Capture the cell that displays the provided text and extract its [X, Y] central coordinate. 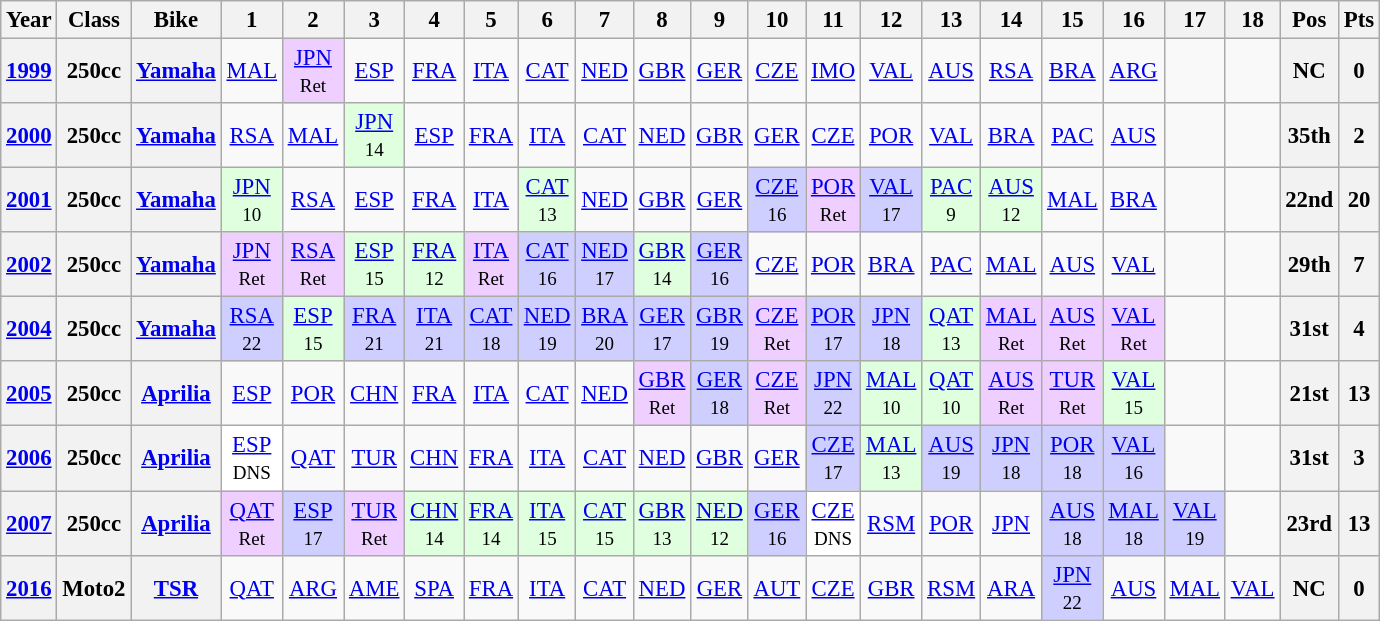
Pos [1310, 20]
NED19 [546, 330]
ARA [1010, 588]
RSA22 [252, 330]
ESPDNS [252, 458]
10 [776, 20]
POR 18 [1072, 458]
AUS Ret [1010, 394]
18 [1252, 20]
1 [252, 20]
JPN 18 [1010, 458]
FRA14 [492, 524]
QAT13 [952, 330]
MAL 13 [892, 458]
FRA21 [374, 330]
CZE16 [776, 200]
8 [662, 20]
GBR19 [720, 330]
AUS18 [1072, 524]
CAT15 [604, 524]
2002 [29, 264]
TUR Ret [1072, 394]
5 [492, 20]
JPN18 [892, 330]
TUR [374, 458]
23rd [1310, 524]
AME [374, 588]
CZERet [776, 330]
CZEDNS [834, 524]
29th [1310, 264]
2005 [29, 394]
JPN10 [252, 200]
BRA20 [604, 330]
RSARet [312, 264]
Bike [176, 20]
IMO [834, 72]
Pts [1360, 20]
CHN14 [434, 524]
AUSRet [1072, 330]
11 [834, 20]
22nd [1310, 200]
GBR Ret [662, 394]
QAT 10 [952, 394]
GER17 [662, 330]
JPN14 [374, 136]
NED17 [604, 264]
2016 [29, 588]
AUS12 [1010, 200]
CAT16 [546, 264]
QATRet [252, 524]
VAL17 [892, 200]
JPN 22 [834, 394]
GER 18 [720, 394]
CAT13 [546, 200]
1999 [29, 72]
CZE 17 [834, 458]
9 [720, 20]
AUT [776, 588]
GBR14 [662, 264]
Year [29, 20]
VAL 16 [1134, 458]
2006 [29, 458]
CAT18 [492, 330]
14 [1010, 20]
AUS 19 [952, 458]
ITA15 [546, 524]
Moto2 [94, 588]
POR17 [834, 330]
MAL 10 [892, 394]
MAL18 [1134, 524]
PORRet [834, 200]
21st [1310, 394]
2007 [29, 524]
ITA21 [434, 330]
2000 [29, 136]
PAC9 [952, 200]
JPN22 [1072, 588]
JPN [1010, 524]
TSR [176, 588]
VAL19 [1194, 524]
16 [1134, 20]
FRA12 [434, 264]
17 [1194, 20]
CZE Ret [776, 394]
ESP17 [312, 524]
SPA [434, 588]
2004 [29, 330]
VAL 15 [1134, 394]
20 [1360, 200]
TURRet [374, 524]
2001 [29, 200]
Class [94, 20]
ITARet [492, 264]
VALRet [1134, 330]
NED12 [720, 524]
12 [892, 20]
6 [546, 20]
15 [1072, 20]
GBR13 [662, 524]
35th [1310, 136]
MALRet [1010, 330]
